Locate the cell with the specified text and output its [x, y] center coordinate. 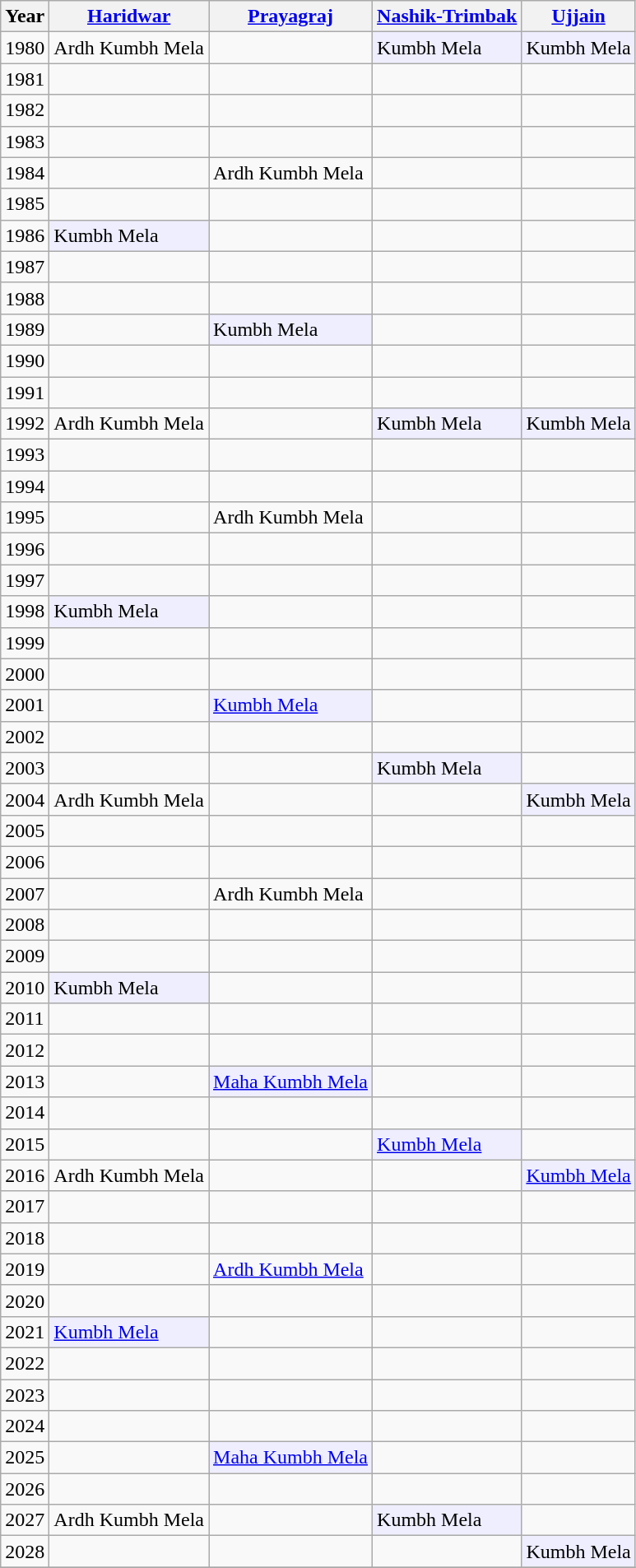
1984 [25, 173]
1991 [25, 393]
1980 [25, 48]
2020 [25, 1300]
1982 [25, 110]
1995 [25, 518]
2022 [25, 1363]
2005 [25, 831]
1986 [25, 235]
2009 [25, 956]
2007 [25, 893]
1981 [25, 79]
2027 [25, 1520]
1993 [25, 455]
1994 [25, 486]
2021 [25, 1332]
2008 [25, 925]
2017 [25, 1207]
1990 [25, 361]
2013 [25, 1082]
2002 [25, 737]
2003 [25, 768]
1997 [25, 580]
2028 [25, 1552]
2016 [25, 1175]
1996 [25, 549]
2018 [25, 1238]
1999 [25, 643]
2010 [25, 988]
1992 [25, 424]
Nashik-Trimbak [448, 16]
2004 [25, 799]
Haridwar [129, 16]
1998 [25, 612]
2026 [25, 1489]
Prayagraj [291, 16]
1987 [25, 267]
2023 [25, 1395]
2014 [25, 1113]
Year [25, 16]
2001 [25, 705]
1985 [25, 204]
2012 [25, 1050]
2025 [25, 1458]
Ujjain [578, 16]
2019 [25, 1269]
1989 [25, 329]
2011 [25, 1019]
2000 [25, 674]
2006 [25, 862]
1988 [25, 298]
2024 [25, 1426]
2015 [25, 1144]
1983 [25, 142]
